Find where the given text appears and provide that cell's center as (X, Y) coordinate. 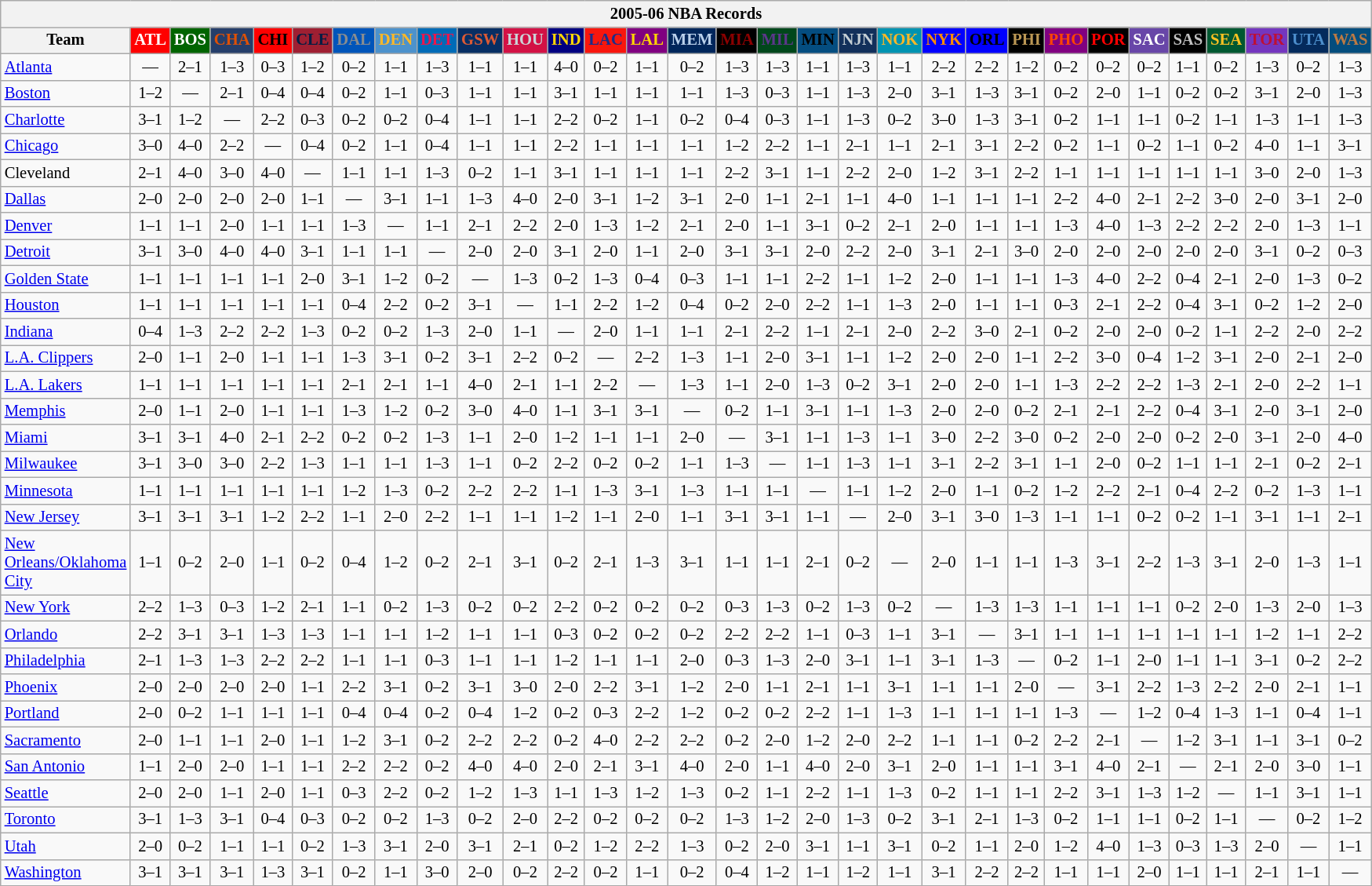
2005-06 NBA Records (686, 13)
Cleveland (66, 173)
New Jersey (66, 517)
NOK (901, 40)
SAC (1148, 40)
NYK (944, 40)
CHI (273, 40)
DAL (353, 40)
SAS (1188, 40)
Washington (66, 873)
IND (566, 40)
Boston (66, 93)
Orlando (66, 634)
WAS (1350, 40)
GSW (480, 40)
POR (1108, 40)
Philadelphia (66, 661)
Toronto (66, 819)
Detroit (66, 252)
LAC (606, 40)
San Antonio (66, 767)
CHA (232, 40)
CLE (312, 40)
LAL (647, 40)
Phoenix (66, 687)
Miami (66, 437)
DEN (395, 40)
Golden State (66, 279)
New Orleans/Oklahoma City (66, 563)
Indiana (66, 332)
MIL (778, 40)
PHO (1066, 40)
Houston (66, 305)
PHI (1026, 40)
MIA (737, 40)
HOU (526, 40)
ORL (987, 40)
Portland (66, 713)
Sacramento (66, 740)
UTA (1308, 40)
MEM (692, 40)
Dallas (66, 199)
Memphis (66, 411)
ATL (151, 40)
MIN (818, 40)
NJN (858, 40)
Denver (66, 225)
SEA (1226, 40)
Minnesota (66, 490)
Milwaukee (66, 464)
Seattle (66, 793)
BOS (190, 40)
Charlotte (66, 120)
Atlanta (66, 67)
L.A. Lakers (66, 385)
New York (66, 607)
Chicago (66, 146)
Utah (66, 846)
TOR (1267, 40)
DET (437, 40)
Team (66, 40)
L.A. Clippers (66, 358)
